Extract the [X, Y] coordinate from the center of the cell holding the provided text.  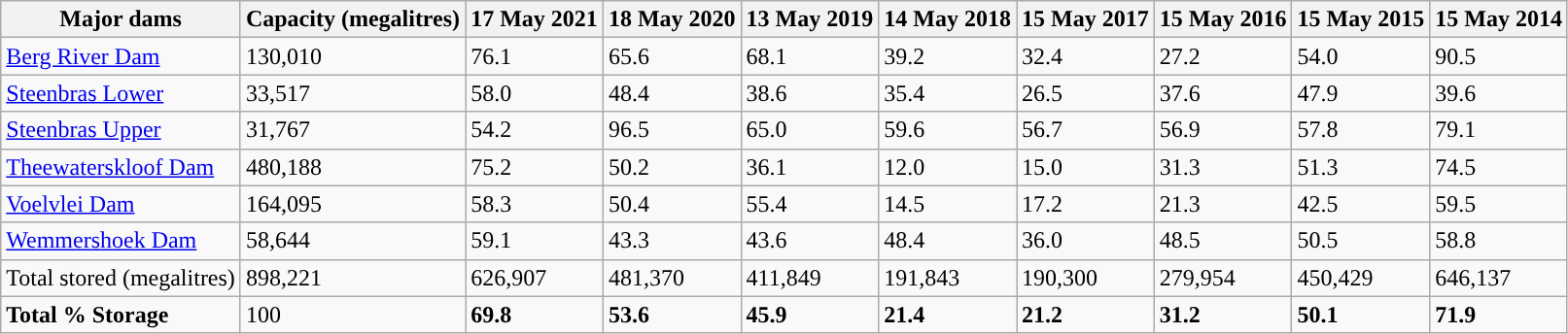
47.9 [1361, 93]
26.5 [1086, 93]
100 [352, 315]
58.8 [1499, 241]
75.2 [535, 167]
15 May 2014 [1499, 19]
68.1 [810, 56]
164,095 [352, 204]
56.7 [1086, 130]
65.6 [672, 56]
190,300 [1086, 278]
481,370 [672, 278]
Steenbras Upper [121, 130]
43.6 [810, 241]
Total stored (megalitres) [121, 278]
191,843 [948, 278]
54.0 [1361, 56]
21.2 [1086, 315]
Total % Storage [121, 315]
59.6 [948, 130]
48.5 [1223, 241]
21.4 [948, 315]
646,137 [1499, 278]
33,517 [352, 93]
31,767 [352, 130]
59.1 [535, 241]
35.4 [948, 93]
69.8 [535, 315]
480,188 [352, 167]
130,010 [352, 56]
38.6 [810, 93]
14 May 2018 [948, 19]
55.4 [810, 204]
14.5 [948, 204]
50.4 [672, 204]
53.6 [672, 315]
51.3 [1361, 167]
31.2 [1223, 315]
Wemmershoek Dam [121, 241]
74.5 [1499, 167]
59.5 [1499, 204]
57.8 [1361, 130]
50.2 [672, 167]
90.5 [1499, 56]
36.0 [1086, 241]
42.5 [1361, 204]
279,954 [1223, 278]
411,849 [810, 278]
898,221 [352, 278]
56.9 [1223, 130]
58.3 [535, 204]
Capacity (megalitres) [352, 19]
12.0 [948, 167]
54.2 [535, 130]
17 May 2021 [535, 19]
65.0 [810, 130]
37.6 [1223, 93]
50.5 [1361, 241]
15.0 [1086, 167]
15 May 2016 [1223, 19]
71.9 [1499, 315]
43.3 [672, 241]
Major dams [121, 19]
15 May 2017 [1086, 19]
79.1 [1499, 130]
39.2 [948, 56]
45.9 [810, 315]
96.5 [672, 130]
32.4 [1086, 56]
36.1 [810, 167]
31.3 [1223, 167]
21.3 [1223, 204]
13 May 2019 [810, 19]
17.2 [1086, 204]
39.6 [1499, 93]
18 May 2020 [672, 19]
Berg River Dam [121, 56]
626,907 [535, 278]
58.0 [535, 93]
Voelvlei Dam [121, 204]
Steenbras Lower [121, 93]
Theewaterskloof Dam [121, 167]
450,429 [1361, 278]
15 May 2015 [1361, 19]
58,644 [352, 241]
50.1 [1361, 315]
76.1 [535, 56]
27.2 [1223, 56]
